Find where the given text appears and provide that cell's center as [X, Y] coordinate. 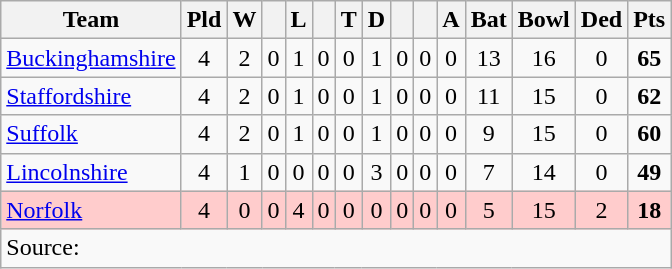
Norfolk [91, 210]
Pld [204, 20]
Source: [336, 248]
D [376, 20]
5 [488, 210]
13 [488, 58]
Buckinghamshire [91, 58]
60 [650, 134]
Staffordshire [91, 96]
Team [91, 20]
18 [650, 210]
3 [376, 172]
9 [488, 134]
Ded [601, 20]
Bat [488, 20]
Bowl [544, 20]
T [348, 20]
A [451, 20]
L [298, 20]
16 [544, 58]
7 [488, 172]
11 [488, 96]
Suffolk [91, 134]
62 [650, 96]
Pts [650, 20]
W [244, 20]
49 [650, 172]
Lincolnshire [91, 172]
14 [544, 172]
65 [650, 58]
